Scan for the cell matching the given text and deliver its (x, y) coordinate at center. 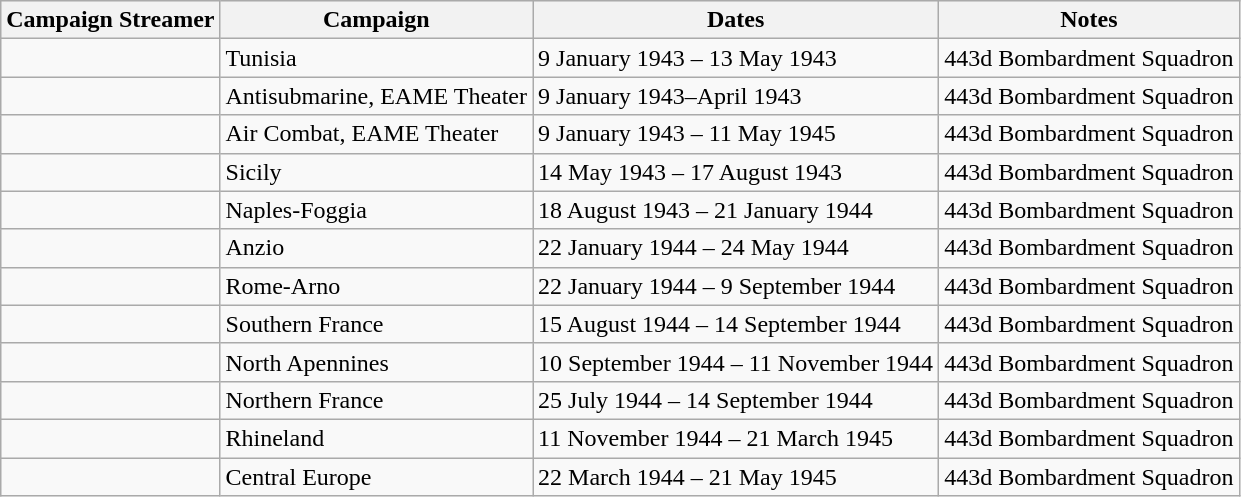
10 September 1944 – 11 November 1944 (736, 362)
Northern France (376, 400)
15 August 1944 – 14 September 1944 (736, 324)
Tunisia (376, 58)
North Apennines (376, 362)
9 January 1943–April 1943 (736, 96)
Rhineland (376, 438)
22 January 1944 – 24 May 1944 (736, 248)
Antisubmarine, EAME Theater (376, 96)
Notes (1089, 20)
Central Europe (376, 477)
Anzio (376, 248)
22 January 1944 – 9 September 1944 (736, 286)
Rome-Arno (376, 286)
25 July 1944 – 14 September 1944 (736, 400)
14 May 1943 – 17 August 1943 (736, 172)
Air Combat, EAME Theater (376, 134)
9 January 1943 – 13 May 1943 (736, 58)
Campaign (376, 20)
Dates (736, 20)
Southern France (376, 324)
18 August 1943 – 21 January 1944 (736, 210)
22 March 1944 – 21 May 1945 (736, 477)
11 November 1944 – 21 March 1945 (736, 438)
9 January 1943 – 11 May 1945 (736, 134)
Campaign Streamer (110, 20)
Sicily (376, 172)
Naples-Foggia (376, 210)
